Locate the cell with the specified text and output its (X, Y) center coordinate. 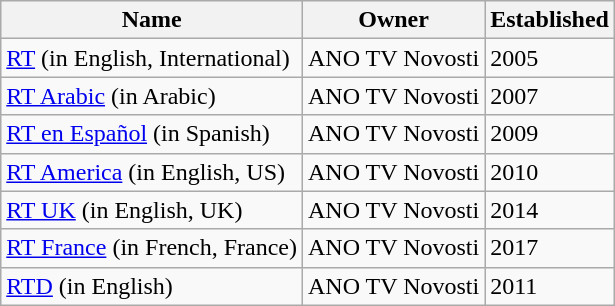
2011 (550, 286)
RT France (in French, France) (152, 248)
2005 (550, 58)
RT UK (in English, UK) (152, 210)
2009 (550, 134)
RT (in English, International) (152, 58)
2017 (550, 248)
RTD (in English) (152, 286)
2007 (550, 96)
Name (152, 20)
Established (550, 20)
2014 (550, 210)
RT America (in English, US) (152, 172)
RT Arabic (in Arabic) (152, 96)
2010 (550, 172)
RT en Español (in Spanish) (152, 134)
Owner (394, 20)
